Find where the given text appears and provide that cell's center as [X, Y] coordinate. 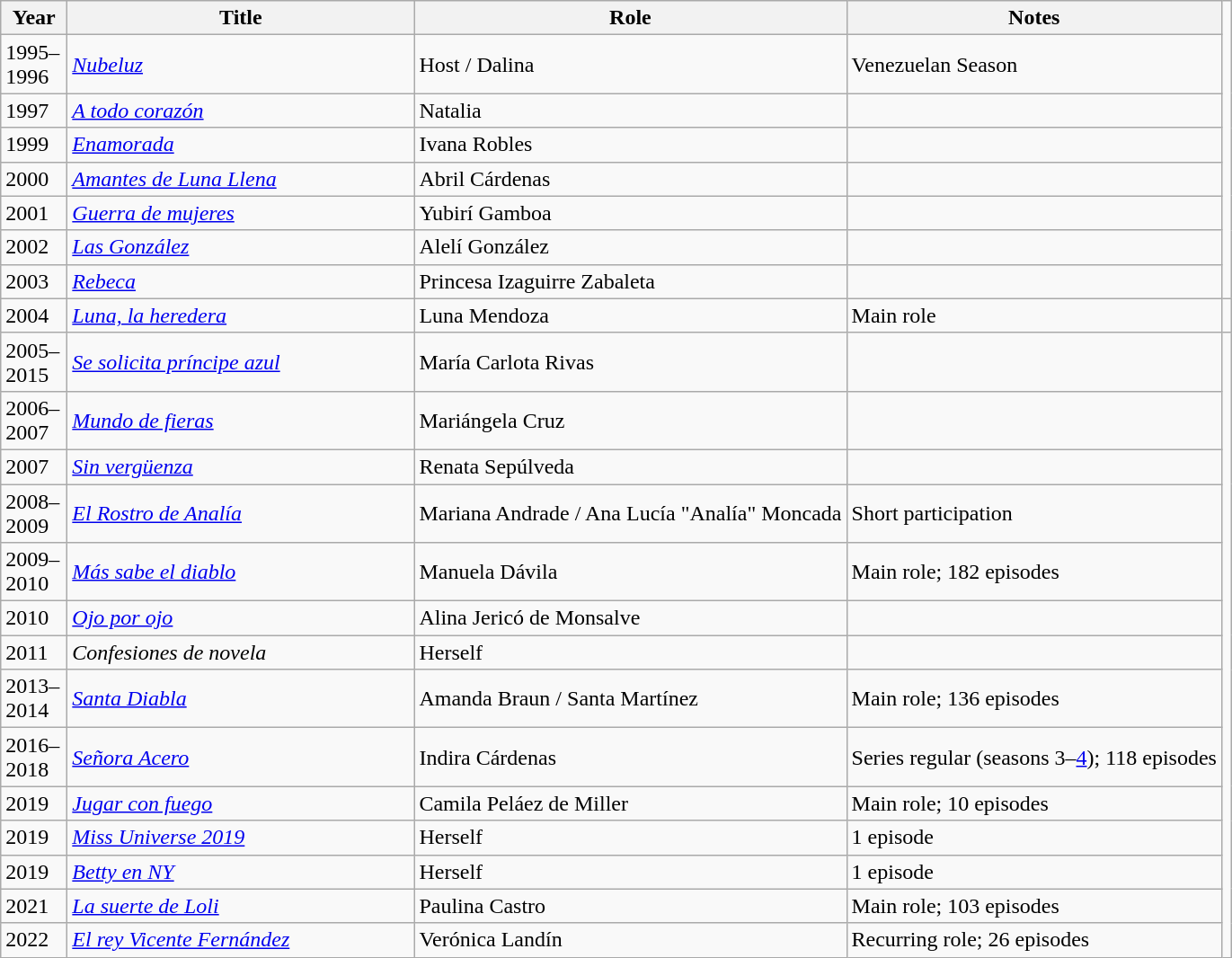
Mariana Andrade / Ana Lucía "Analía" Moncada [631, 512]
Year [34, 18]
María Carlota Rivas [631, 361]
Miss Universe 2019 [241, 838]
Short participation [1033, 512]
Indira Cárdenas [631, 757]
Recurring role; 26 episodes [1033, 940]
Luna, la heredera [241, 315]
Notes [1033, 18]
2004 [34, 315]
Sin vergüenza [241, 466]
1999 [34, 145]
Main role; 136 episodes [1033, 699]
Camila Peláez de Miller [631, 803]
Renata Sepúlveda [631, 466]
Host / Dalina [631, 65]
2001 [34, 213]
Mundo de fieras [241, 421]
2009–2010 [34, 572]
2022 [34, 940]
Title [241, 18]
Alina Jericó de Monsalve [631, 618]
2013–2014 [34, 699]
Mariángela Cruz [631, 421]
2011 [34, 652]
Verónica Landín [631, 940]
2003 [34, 281]
Más sabe el diablo [241, 572]
Abril Cárdenas [631, 179]
2002 [34, 247]
Paulina Castro [631, 906]
Yubirí Gamboa [631, 213]
Confesiones de novela [241, 652]
1997 [34, 111]
Se solicita príncipe azul [241, 361]
Main role; 103 episodes [1033, 906]
2010 [34, 618]
2005–2015 [34, 361]
Main role [1033, 315]
Santa Diabla [241, 699]
Amantes de Luna Llena [241, 179]
Venezuelan Season [1033, 65]
Princesa Izaguirre Zabaleta [631, 281]
A todo corazón [241, 111]
La suerte de Loli [241, 906]
Nubeluz [241, 65]
Ojo por ojo [241, 618]
El Rostro de Analía [241, 512]
Las González [241, 247]
2021 [34, 906]
Señora Acero [241, 757]
Enamorada [241, 145]
Alelí González [631, 247]
Luna Mendoza [631, 315]
Rebeca [241, 281]
Betty en NY [241, 872]
2007 [34, 466]
Ivana Robles [631, 145]
El rey Vicente Fernández [241, 940]
Manuela Dávila [631, 572]
2016–2018 [34, 757]
Role [631, 18]
1995–1996 [34, 65]
2006–2007 [34, 421]
Jugar con fuego [241, 803]
Guerra de mujeres [241, 213]
Amanda Braun / Santa Martínez [631, 699]
Natalia [631, 111]
2008–2009 [34, 512]
Main role; 10 episodes [1033, 803]
2000 [34, 179]
Main role; 182 episodes [1033, 572]
Series regular (seasons 3–4); 118 episodes [1033, 757]
